Output the [X, Y] coordinate of the center of the cell containing the given text.  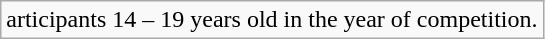
articipants 14 – 19 years old in the year of competition. [272, 20]
